Detect which cell encompasses the target text, then output its (x, y) center coordinate. 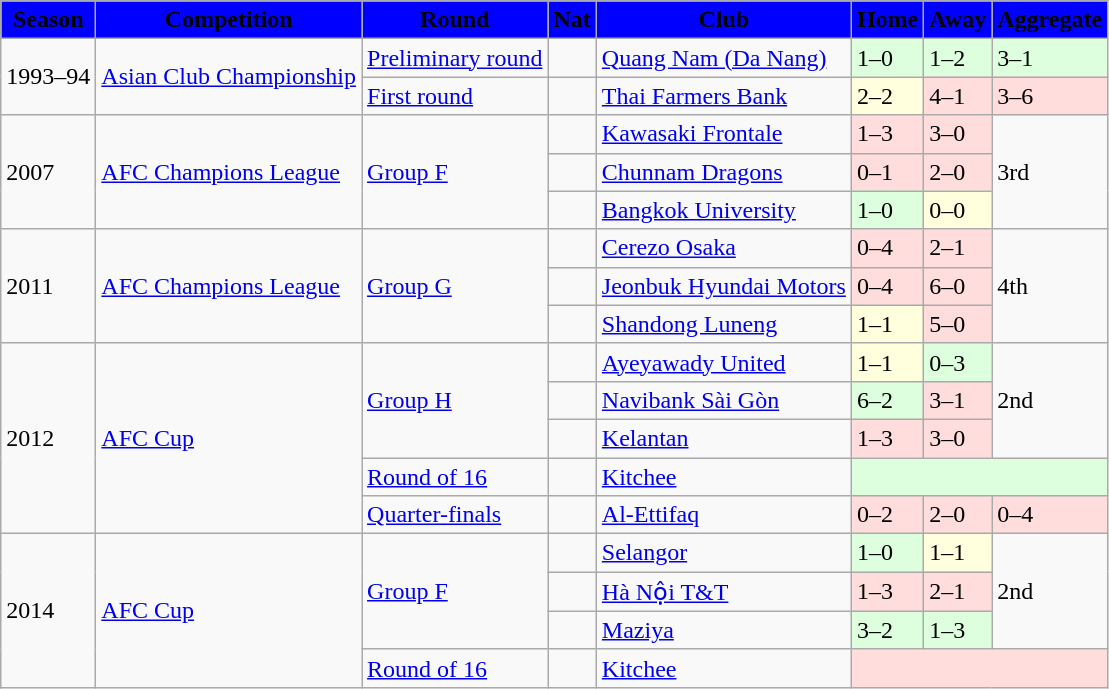
Jeonbuk Hyundai Motors (724, 286)
Al-Ettifaq (724, 515)
Group G (455, 286)
Asian Club Championship (229, 77)
2014 (48, 611)
Navibank Sài Gòn (724, 400)
1–2 (958, 58)
1993–94 (48, 77)
Nat (572, 20)
2–2 (887, 96)
0–1 (887, 172)
2012 (48, 438)
Quang Nam (Da Nang) (724, 58)
Thai Farmers Bank (724, 96)
Selangor (724, 553)
Chunnam Dragons (724, 172)
0–0 (958, 210)
Cerezo Osaka (724, 248)
Ayeyawady United (724, 362)
Home (887, 20)
0–2 (887, 515)
0–3 (958, 362)
Bangkok University (724, 210)
3–6 (1050, 96)
First round (455, 96)
Round (455, 20)
Kelantan (724, 438)
Maziya (724, 630)
2011 (48, 286)
Quarter-finals (455, 515)
Hà Nội T&T (724, 592)
Aggregate (1050, 20)
3rd (1050, 172)
Group H (455, 400)
Competition (229, 20)
5–0 (958, 324)
Away (958, 20)
Shandong Luneng (724, 324)
6–0 (958, 286)
6–2 (887, 400)
Season (48, 20)
Preliminary round (455, 58)
2007 (48, 172)
Club (724, 20)
3–2 (887, 630)
4–1 (958, 96)
Kawasaki Frontale (724, 134)
4th (1050, 286)
